From the cell containing the given text, extract its center point as [x, y] coordinate. 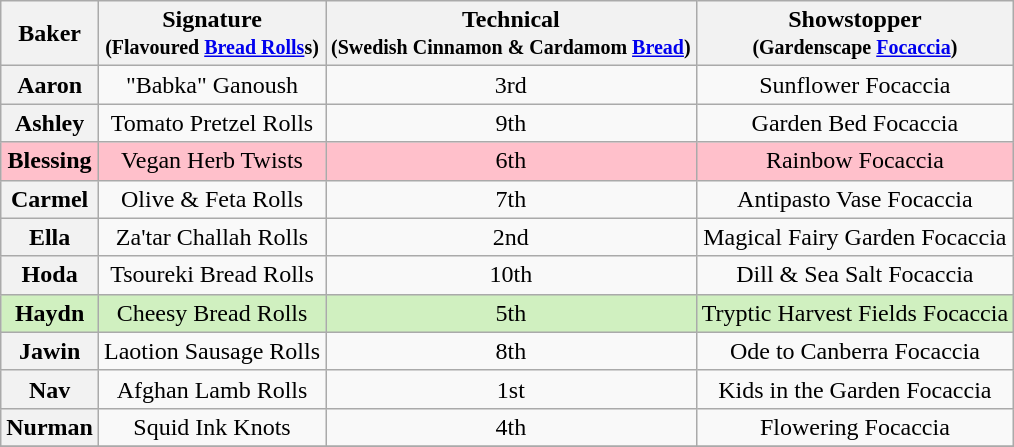
2nd [512, 237]
Squid Ink Knots [212, 427]
4th [512, 427]
Haydn [50, 313]
Kids in the Garden Focaccia [854, 389]
Tryptic Harvest Fields Focaccia [854, 313]
Olive & Feta Rolls [212, 199]
Rainbow Focaccia [854, 161]
Laotion Sausage Rolls [212, 351]
Aaron [50, 85]
Tomato Pretzel Rolls [212, 123]
Technical(Swedish Cinnamon & Cardamom Bread) [512, 34]
9th [512, 123]
Carmel [50, 199]
Garden Bed Focaccia [854, 123]
Tsoureki Bread Rolls [212, 275]
Signature(Flavoured Bread Rollss) [212, 34]
5th [512, 313]
Dill & Sea Salt Focaccia [854, 275]
Vegan Herb Twists [212, 161]
1st [512, 389]
7th [512, 199]
"Babka" Ganoush [212, 85]
Nav [50, 389]
Ashley [50, 123]
Hoda [50, 275]
Antipasto Vase Focaccia [854, 199]
10th [512, 275]
Baker [50, 34]
Ella [50, 237]
Nurman [50, 427]
Cheesy Bread Rolls [212, 313]
Afghan Lamb Rolls [212, 389]
Blessing [50, 161]
Za'tar Challah Rolls [212, 237]
Flowering Focaccia [854, 427]
8th [512, 351]
3rd [512, 85]
Ode to Canberra Focaccia [854, 351]
6th [512, 161]
Jawin [50, 351]
Magical Fairy Garden Focaccia [854, 237]
Sunflower Focaccia [854, 85]
Showstopper(Gardenscape Focaccia) [854, 34]
